Extract the [X, Y] coordinate from the center of the cell holding the provided text.  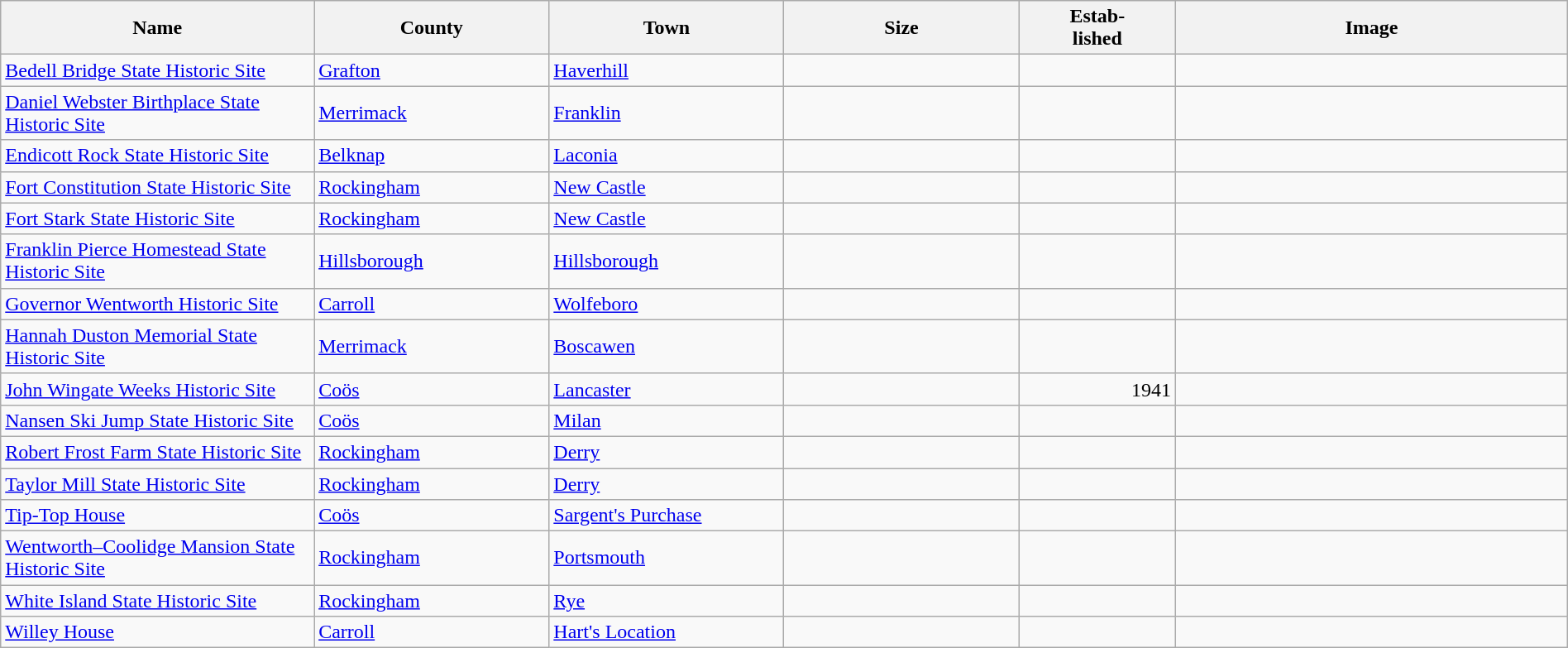
Grafton [432, 70]
Hart's Location [667, 632]
Bedell Bridge State Historic Site [157, 70]
Nansen Ski Jump State Historic Site [157, 420]
County [432, 28]
Milan [667, 420]
Governor Wentworth Historic Site [157, 304]
Boscawen [667, 346]
Hannah Duston Memorial State Historic Site [157, 346]
Daniel Webster Birthplace State Historic Site [157, 113]
Willey House [157, 632]
Rye [667, 601]
Fort Stark State Historic Site [157, 218]
Size [901, 28]
John Wingate Weeks Historic Site [157, 389]
White Island State Historic Site [157, 601]
Franklin [667, 113]
Taylor Mill State Historic Site [157, 484]
Portsmouth [667, 558]
Endicott Rock State Historic Site [157, 156]
Name [157, 28]
Haverhill [667, 70]
Town [667, 28]
Lancaster [667, 389]
Laconia [667, 156]
1941 [1097, 389]
Tip-Top House [157, 516]
Robert Frost Farm State Historic Site [157, 452]
Franklin Pierce Homestead State Historic Site [157, 262]
Estab-lished [1097, 28]
Belknap [432, 156]
Sargent's Purchase [667, 516]
Wolfeboro [667, 304]
Wentworth–Coolidge Mansion State Historic Site [157, 558]
Image [1372, 28]
Fort Constitution State Historic Site [157, 187]
